Locate the cell with the specified text and output its (x, y) center coordinate. 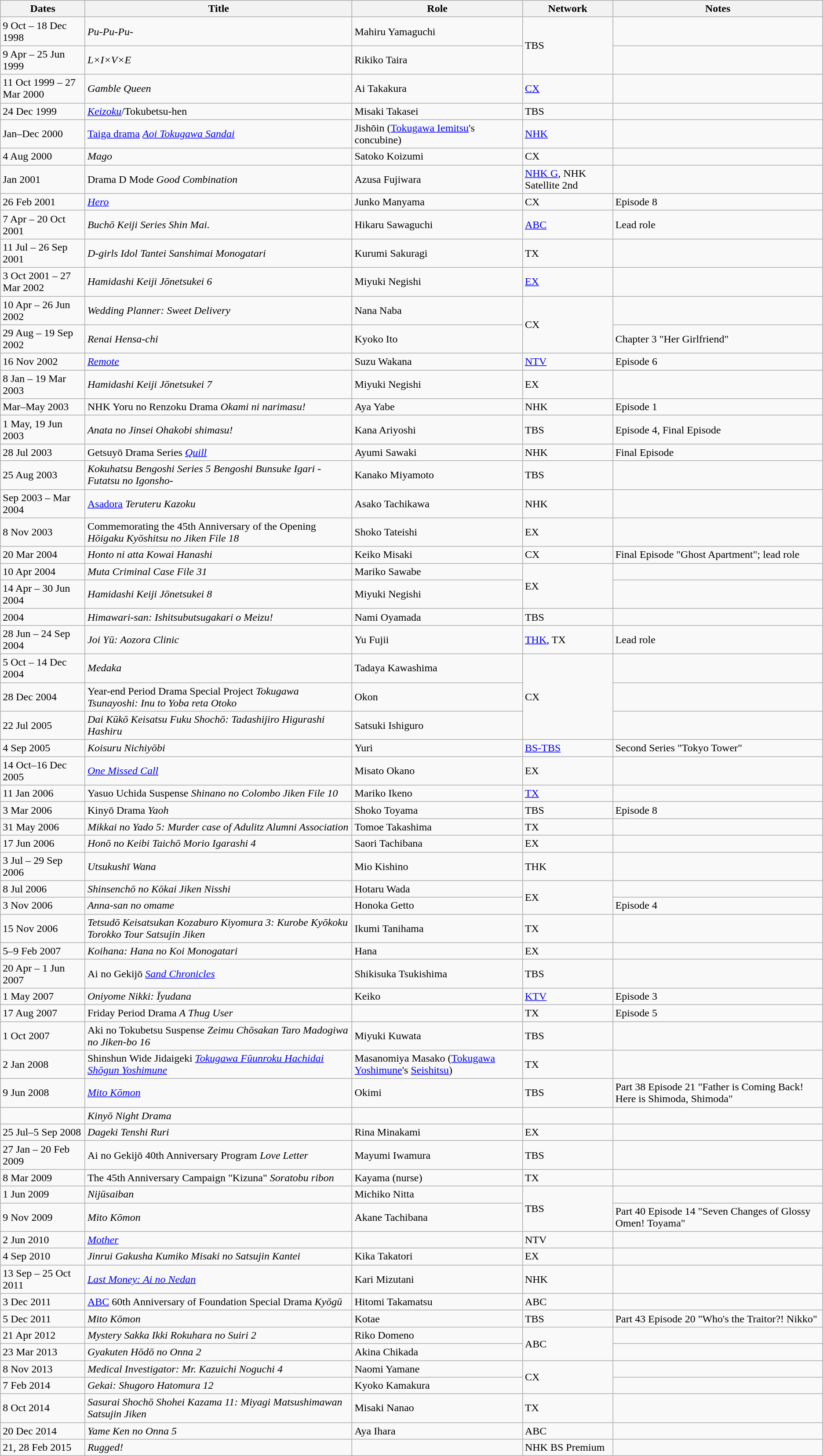
ABC 60th Anniversary of Foundation Special Drama Kyōgū (218, 1302)
Sasurai Shochō Shohei Kazama 11: Miyagi Matsushimawan Satsujin Jiken (218, 1409)
Akina Chikada (437, 1352)
1 Jun 2009 (43, 1194)
29 Aug – 19 Sep 2002 (43, 339)
Yasuo Uchida Suspense Shinano no Colombo Jiken File 10 (218, 794)
7 Feb 2014 (43, 1386)
5 Oct – 14 Dec 2004 (43, 668)
Jan–Dec 2000 (43, 134)
10 Apr – 26 Jun 2002 (43, 310)
Kyoko Ito (437, 339)
8 Nov 2003 (43, 532)
Koisuru Nichiyōbi (218, 748)
Muta Criminal Case File 31 (218, 571)
Medical Investigator: Mr. Kazuichi Noguchi 4 (218, 1369)
9 Apr – 25 Jun 1999 (43, 60)
Hikaru Sawaguchi (437, 224)
Second Series "Tokyo Tower" (717, 748)
Satoko Koizumi (437, 157)
Mariko Sawabe (437, 571)
Aki no Tokubetsu Suspense Zeimu Chōsakan Taro Madogiwa no Jiken-bo 16 (218, 1036)
Last Money: Ai no Nedan (218, 1279)
28 Jun – 24 Sep 2004 (43, 639)
20 Mar 2004 (43, 555)
11 Oct 1999 – 27 Mar 2000 (43, 89)
Episode 4, Final Episode (717, 430)
Getsuyō Drama Series Quill (218, 452)
11 Jan 2006 (43, 794)
Ai no Gekijō Sand Chronicles (218, 973)
Honto ni atta Kowai Hanashi (218, 555)
23 Mar 2013 (43, 1352)
14 Apr – 30 Jun 2004 (43, 594)
Final Episode (717, 452)
The 45th Anniversary Campaign "Kizuna" Soratobu ribon (218, 1178)
Shikisuka Tsukishima (437, 973)
5 Dec 2011 (43, 1318)
Aya Yabe (437, 407)
2 Jun 2010 (43, 1240)
Title (218, 9)
Jinrui Gakusha Kumiko Misaki no Satsujin Kantei (218, 1256)
1 May 2007 (43, 996)
3 Mar 2006 (43, 810)
Nana Naba (437, 310)
Dates (43, 9)
7 Apr – 20 Oct 2001 (43, 224)
Mother (218, 1240)
Rina Minakami (437, 1132)
Rugged! (218, 1448)
Kyoko Kamakura (437, 1386)
25 Aug 2003 (43, 475)
Hero (218, 202)
28 Dec 2004 (43, 696)
Anna-san no omame (218, 906)
Episode 3 (717, 996)
Kinyō Drama Yaoh (218, 810)
Episode 1 (717, 407)
Buchō Keiji Series Shin Mai. (218, 224)
NHK Yoru no Renzoku Drama Okami ni narimasu! (218, 407)
Jan 2001 (43, 179)
16 Nov 2002 (43, 362)
NHK BS Premium (568, 1448)
Tomoe Takashima (437, 827)
3 Dec 2011 (43, 1302)
Hamidashi Keiji Jōnetsukei 6 (218, 281)
13 Sep – 25 Oct 2011 (43, 1279)
3 Oct 2001 – 27 Mar 2002 (43, 281)
Shoko Toyama (437, 810)
Kotae (437, 1318)
Gekai: Shugoro Hatomura 12 (218, 1386)
Jishōin (Tokugawa Iemitsu's concubine) (437, 134)
Tadaya Kawashima (437, 668)
Nami Oyamada (437, 617)
D-girls Idol Tantei Sanshimai Monogatari (218, 253)
Misaki Nanao (437, 1409)
Okimi (437, 1093)
20 Apr – 1 Jun 2007 (43, 973)
5–9 Feb 2007 (43, 951)
Mahiru Yamaguchi (437, 32)
Anata no Jinsei Ohakobi shimasu! (218, 430)
24 Dec 1999 (43, 111)
Ai no Gekijō 40th Anniversary Program Love Letter (218, 1155)
Suzu Wakana (437, 362)
17 Jun 2006 (43, 844)
Michiko Nitta (437, 1194)
Renai Hensa-chi (218, 339)
Medaka (218, 668)
Part 38 Episode 21 "Father is Coming Back! Here is Shimoda, Shimoda" (717, 1093)
3 Jul – 29 Sep 2006 (43, 866)
Mar–May 2003 (43, 407)
Keiko (437, 996)
Episode 6 (717, 362)
Commemorating the 45th Anniversary of the Opening Hōigaku Kyōshitsu no Jiken File 18 (218, 532)
Gamble Queen (218, 89)
25 Jul–5 Sep 2008 (43, 1132)
Yame Ken no Onna 5 (218, 1431)
8 Jul 2006 (43, 889)
1 Oct 2007 (43, 1036)
4 Sep 2005 (43, 748)
Aya Ihara (437, 1431)
Akane Tachibana (437, 1217)
Hana (437, 951)
Kinyō Night Drama (218, 1116)
Asako Tachikawa (437, 504)
8 Oct 2014 (43, 1409)
Oniyome Nikki: Īyudana (218, 996)
Mikkai no Yado 5: Murder case of Adulitz Alumni Association (218, 827)
Azusa Fujiwara (437, 179)
Utsukushī Wana (218, 866)
THK (568, 866)
Hotaru Wada (437, 889)
Kayama (nurse) (437, 1178)
Saori Tachibana (437, 844)
26 Feb 2001 (43, 202)
9 Jun 2008 (43, 1093)
Ikumi Tanihama (437, 928)
Part 43 Episode 20 "Who's the Traitor?! Nikko" (717, 1318)
Drama D Mode Good Combination (218, 179)
THK, TX (568, 639)
Part 40 Episode 14 "Seven Changes of Glossy Omen! Toyama" (717, 1217)
Hamidashi Keiji Jōnetsukei 7 (218, 384)
Honō no Keibi Taichō Morio Igarashi 4 (218, 844)
Himawari-san: Ishitsubutsugakari o Meizu! (218, 617)
28 Jul 2003 (43, 452)
Ai Takakura (437, 89)
Misaki Takasei (437, 111)
20 Dec 2014 (43, 1431)
Shoko Tateishi (437, 532)
Shinsenchō no Kōkai Jiken Nisshi (218, 889)
2004 (43, 617)
Junko Manyama (437, 202)
Asadora Teruteru Kazoku (218, 504)
Rikiko Taira (437, 60)
Yuri (437, 748)
Misato Okano (437, 771)
8 Jan – 19 Mar 2003 (43, 384)
31 May 2006 (43, 827)
KTV (568, 996)
11 Jul – 26 Sep 2001 (43, 253)
Yu Fujii (437, 639)
Satsuki Ishiguro (437, 725)
21, 28 Feb 2015 (43, 1448)
NHK G, NHK Satellite 2nd (568, 179)
Remote (218, 362)
Kurumi Sakuragi (437, 253)
Network (568, 9)
Dageki Tenshi Ruri (218, 1132)
Joi Yū: Aozora Clinic (218, 639)
Naomi Yamane (437, 1369)
Chapter 3 "Her Girlfriend" (717, 339)
Friday Period Drama A Thug User (218, 1013)
Kika Takatori (437, 1256)
17 Aug 2007 (43, 1013)
Mayumi Iwamura (437, 1155)
3 Nov 2006 (43, 906)
Dai Kūkō Keisatsu Fuku Shochō: Tadashijiro Higurashi Hashiru (218, 725)
Nijūsaiban (218, 1194)
27 Jan – 20 Feb 2009 (43, 1155)
2 Jan 2008 (43, 1065)
BS-TBS (568, 748)
21 Apr 2012 (43, 1335)
Gyakuten Hōdō no Onna 2 (218, 1352)
Mago (218, 157)
10 Apr 2004 (43, 571)
Role (437, 9)
L×I×V×E (218, 60)
Kanako Miyamoto (437, 475)
Keizoku/Tokubetsu-hen (218, 111)
14 Oct–16 Dec 2005 (43, 771)
Ayumi Sawaki (437, 452)
Honoka Getto (437, 906)
One Missed Call (218, 771)
1 May, 19 Jun 2003 (43, 430)
Miyuki Kuwata (437, 1036)
Keiko Misaki (437, 555)
Wedding Planner: Sweet Delivery (218, 310)
Okon (437, 696)
Notes (717, 9)
Kana Ariyoshi (437, 430)
Episode 5 (717, 1013)
Pu-Pu-Pu- (218, 32)
Taiga drama Aoi Tokugawa Sandai (218, 134)
9 Nov 2009 (43, 1217)
Mio Kishino (437, 866)
Shinshun Wide Jidaigeki Tokugawa Fūunroku Hachidai Shōgun Yoshimune (218, 1065)
Tetsudō Keisatsukan Kozaburo Kiyomura 3: Kurobe Kyōkoku Torokko Tour Satsujin Jiken (218, 928)
Final Episode "Ghost Apartment"; lead role (717, 555)
Kari Mizutani (437, 1279)
Masanomiya Masako (Tokugawa Yoshimune's Seishitsu) (437, 1065)
9 Oct – 18 Dec 1998 (43, 32)
Mystery Sakka Ikki Rokuhara no Suiri 2 (218, 1335)
15 Nov 2006 (43, 928)
4 Sep 2010 (43, 1256)
Koihana: Hana no Koi Monogatari (218, 951)
Hamidashi Keiji Jōnetsukei 8 (218, 594)
4 Aug 2000 (43, 157)
Kokuhatsu Bengoshi Series 5 Bengoshi Bunsuke Igari -Futatsu no Igonsho- (218, 475)
8 Mar 2009 (43, 1178)
Riko Domeno (437, 1335)
Year-end Period Drama Special Project Tokugawa Tsunayoshi: Inu to Yoba reta Otoko (218, 696)
8 Nov 2013 (43, 1369)
Episode 4 (717, 906)
Sep 2003 – Mar 2004 (43, 504)
Mariko Ikeno (437, 794)
Hitomi Takamatsu (437, 1302)
22 Jul 2005 (43, 725)
